Find where the given text appears and provide that cell's center as [x, y] coordinate. 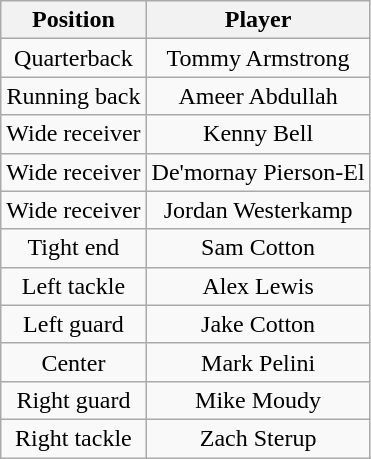
Jake Cotton [258, 324]
Alex Lewis [258, 286]
Kenny Bell [258, 134]
Left guard [74, 324]
Tight end [74, 248]
Position [74, 20]
Left tackle [74, 286]
Zach Sterup [258, 438]
Right guard [74, 400]
De'mornay Pierson-El [258, 172]
Center [74, 362]
Mark Pelini [258, 362]
Quarterback [74, 58]
Mike Moudy [258, 400]
Running back [74, 96]
Ameer Abdullah [258, 96]
Right tackle [74, 438]
Jordan Westerkamp [258, 210]
Tommy Armstrong [258, 58]
Sam Cotton [258, 248]
Player [258, 20]
